Search for the cell housing the specified text and yield its [X, Y] center coordinate. 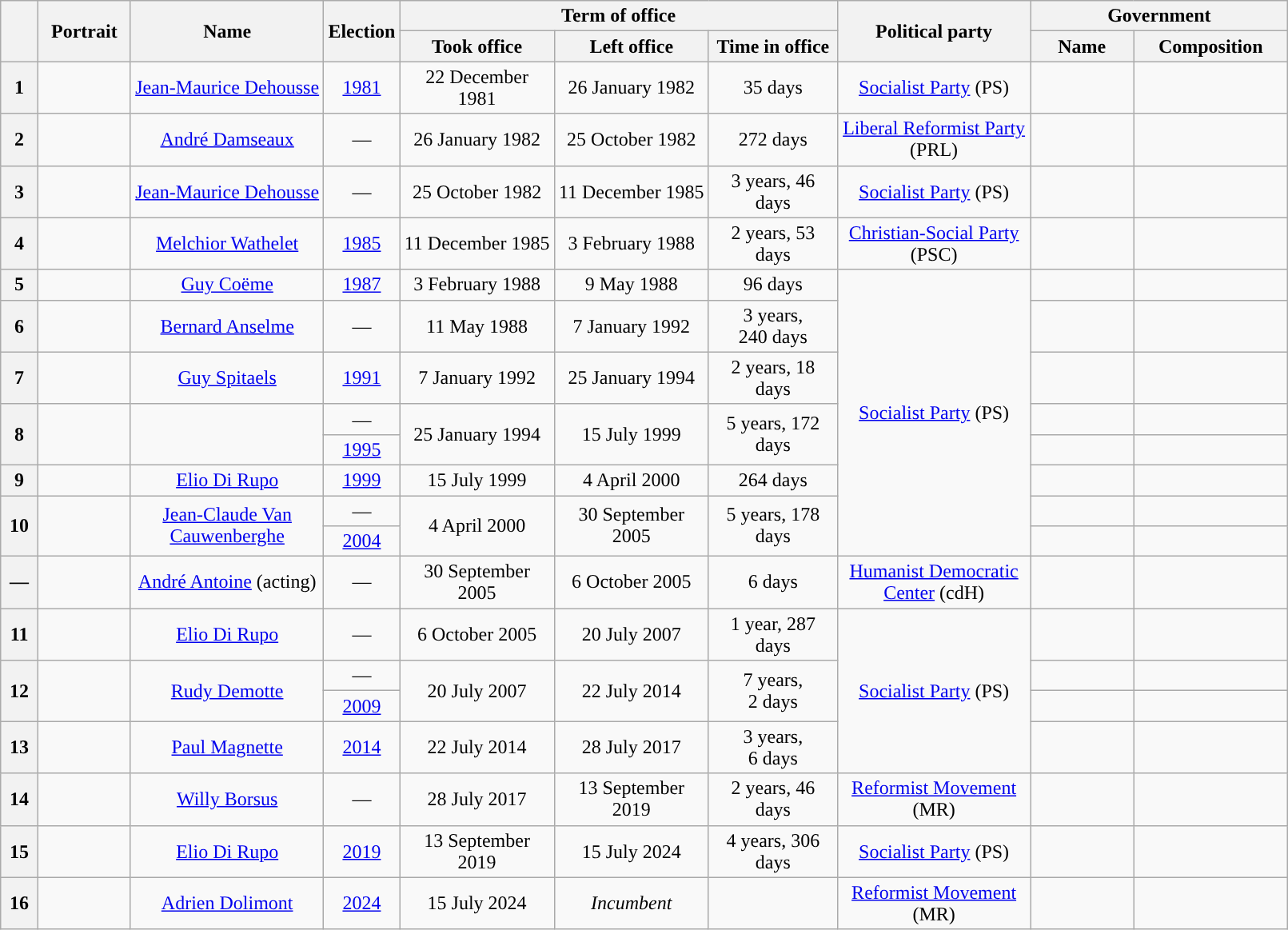
Melchior Wathelet [227, 243]
Bernard Anselme [227, 326]
7 [19, 377]
Incumbent [632, 904]
96 days [772, 285]
André Damseaux [227, 139]
Composition [1210, 46]
2019 [361, 851]
Guy Coëme [227, 285]
Election [361, 31]
11 [19, 635]
Paul Magnette [227, 747]
Willy Borsus [227, 800]
2 years, 53 days [772, 243]
2 years, 46 days [772, 800]
5 years, 178 days [772, 526]
3 years,6 days [772, 747]
2024 [361, 904]
12 [19, 691]
22 December 1981 [477, 88]
Rudy Demotte [227, 691]
1 [19, 88]
1995 [361, 449]
Political party [934, 31]
André Antoine (acting) [227, 582]
Guy Spitaels [227, 377]
1985 [361, 243]
1999 [361, 480]
Adrien Dolimont [227, 904]
3 years, 46 days [772, 192]
14 [19, 800]
1987 [361, 285]
Left office [632, 46]
264 days [772, 480]
9 [19, 480]
272 days [772, 139]
15 [19, 851]
Humanist Democratic Center (cdH) [934, 582]
4 [19, 243]
1991 [361, 377]
2004 [361, 541]
11 May 1988 [477, 326]
7 years,2 days [772, 691]
1 year, 287 days [772, 635]
10 [19, 526]
2009 [361, 706]
3 years,240 days [772, 326]
5 years, 172 days [772, 434]
6 days [772, 582]
Christian-Social Party (PSC) [934, 243]
13 [19, 747]
2014 [361, 747]
5 [19, 285]
1981 [361, 88]
2 years, 18 days [772, 377]
3 [19, 192]
8 [19, 434]
Term of office [619, 16]
6 [19, 326]
35 days [772, 88]
Jean-Claude Van Cauwenberghe [227, 526]
Time in office [772, 46]
9 May 1988 [632, 285]
Took office [477, 46]
4 years, 306 days [772, 851]
2 [19, 139]
Government [1159, 16]
16 [19, 904]
Liberal Reformist Party (PRL) [934, 139]
Portrait [84, 31]
